Search for the cell housing the specified text and yield its [x, y] center coordinate. 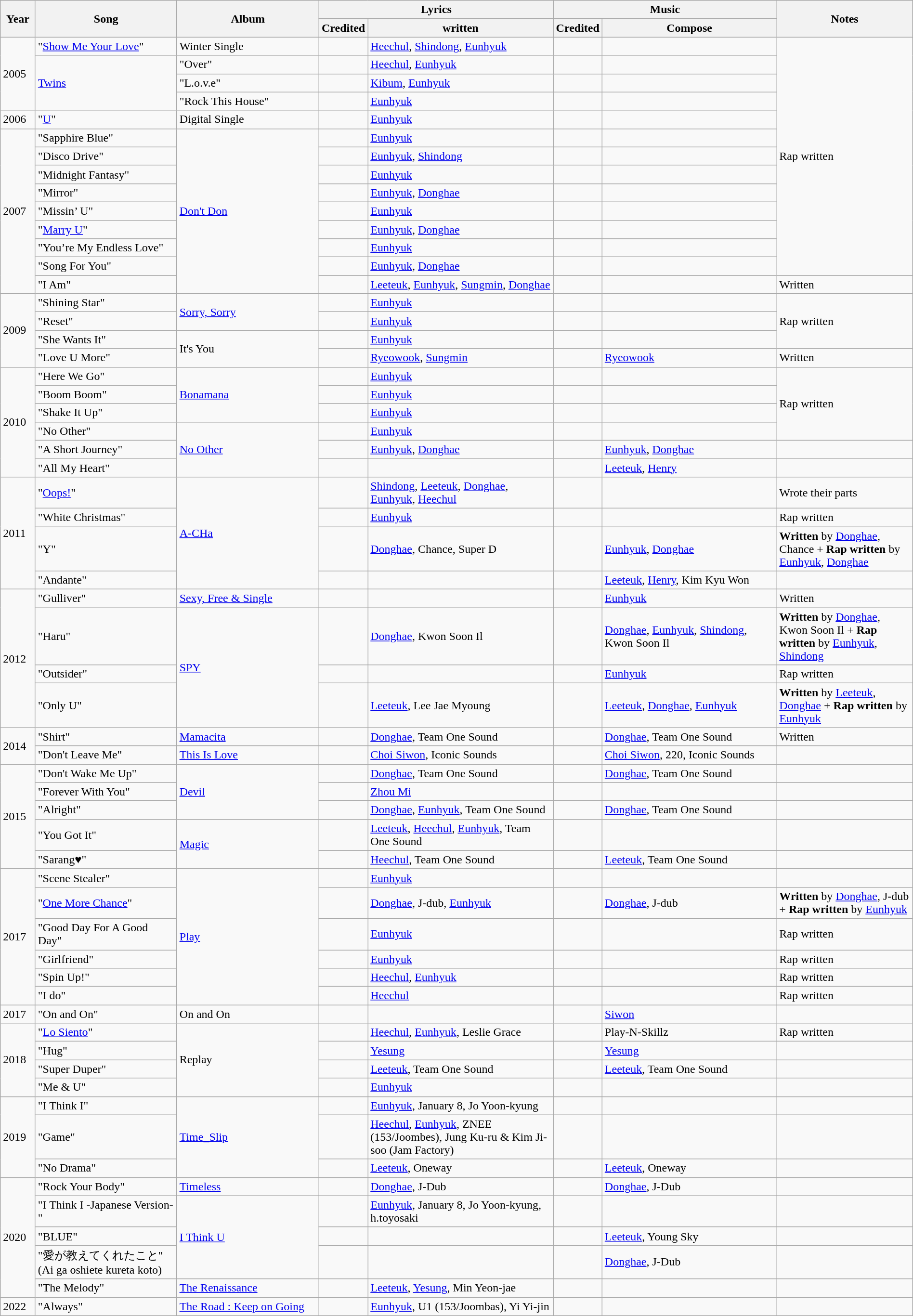
"Haru" [106, 637]
"Oops!" [106, 492]
"Sarang♥" [106, 860]
Twins [106, 83]
Donghae, J-dub [690, 902]
"Missin’ U" [106, 211]
Written by Donghae, Kwon Soon Il + Rap written by Eunhyuk, Shindong [845, 637]
"Forever With You" [106, 792]
Year [18, 19]
"Andante" [106, 580]
Eunhyuk, U1 (153/Joombas), Yi Yi-jin [460, 1306]
Written by Donghae, J-dub + Rap written by Eunhyuk [845, 902]
Notes [845, 19]
"Spin Up!" [106, 977]
Leeteuk, Yesung, Min Yeon-jae [460, 1288]
Donghae, Eunhyuk, Shindong, Kwon Soon Il [690, 637]
Leeteuk, Heechul, Eunhyuk, Team One Sound [460, 835]
"L.o.v.e" [248, 83]
"The Melody" [106, 1288]
Album [248, 19]
2006 [18, 119]
Play-N-Skillz [690, 1032]
"Hug" [106, 1051]
"Midnight Fantasy" [106, 174]
Siwon [690, 1014]
"Shining Star" [106, 303]
Magic [248, 844]
"Only U" [106, 705]
"Reset" [106, 321]
"Scene Stealer" [106, 878]
"No Other" [106, 431]
Time_Slip [248, 1137]
Eunhyuk, January 8, Jo Yoon-kyung, h.toyosaki [460, 1212]
Timeless [248, 1186]
Donghae, Kwon Soon Il [460, 637]
Heechul, Shindong, Eunhyuk [460, 46]
Digital Single [248, 119]
"No Drama" [106, 1168]
No Other [248, 449]
Play [248, 937]
Zhou Mi [460, 792]
"Disco Drive" [106, 156]
"Don't Leave Me" [106, 755]
2011 [18, 533]
Music [665, 10]
2009 [18, 330]
"愛が教えてくれたこと" (Ai ga oshiete kureta koto) [106, 1262]
"Gulliver" [106, 599]
Eunhyuk, January 8, Jo Yoon-kyung [460, 1106]
"Love U More" [106, 358]
2019 [18, 1137]
This Is Love [248, 755]
"Good Day For A Good Day" [106, 934]
"Boom Boom" [106, 394]
"Outsider" [106, 674]
2014 [18, 746]
SPY [248, 667]
"BLUE" [106, 1236]
Bonamana [248, 394]
"Y" [106, 549]
"I Think I" [106, 1106]
Wrote their parts [845, 492]
"Shake It Up" [106, 413]
Leeteuk, Young Sky [690, 1236]
Winter Single [248, 46]
"Super Duper" [106, 1069]
Compose [690, 28]
Shindong, Leeteuk, Donghae, Eunhyuk, Heechul [460, 492]
Don't Don [248, 211]
"Sapphire Blue" [106, 138]
"You Got It" [106, 835]
Choi Siwon, 220, Iconic Sounds [690, 755]
"All My Heart" [106, 468]
Choi Siwon, Iconic Sounds [460, 755]
"I Am" [106, 285]
Heechul, Eunhyuk, ZNEE (153/Joombes), Jung Ku-ru & Kim Ji-soo (Jam Factory) [460, 1137]
2005 [18, 74]
"Mirror" [106, 193]
Donghae, Chance, Super D [460, 549]
2020 [18, 1238]
Devil [248, 792]
Heechul, Team One Sound [460, 860]
"Game" [106, 1137]
"Here We Go" [106, 376]
"Marry U" [106, 230]
Leeteuk, Donghae, Eunhyuk [690, 705]
Leeteuk, Lee Jae Myoung [460, 705]
Ryeowook, Sungmin [460, 358]
Heechul [460, 996]
The Road : Keep on Going [248, 1306]
2007 [18, 211]
"Show Me Your Love" [106, 46]
"I do" [106, 996]
Replay [248, 1060]
"Me & U" [106, 1087]
Written by Donghae, Chance + Rap written by Eunhyuk, Donghae [845, 549]
2022 [18, 1306]
I Think U [248, 1238]
"On and On" [106, 1014]
"You’re My Endless Love" [106, 248]
Mamacita [248, 737]
"Girlfriend" [106, 959]
2015 [18, 817]
Kibum, Eunhyuk [460, 83]
"Lo Siento" [106, 1032]
Donghae, J-dub, Eunhyuk [460, 902]
"Always" [106, 1306]
"One More Chance" [106, 902]
written [460, 28]
"Shirt" [106, 737]
Leeteuk, Henry, Kim Kyu Won [690, 580]
Heechul, Eunhyuk, Leslie Grace [460, 1032]
"Rock This House" [248, 101]
2012 [18, 659]
"Rock Your Body" [106, 1186]
Lyrics [436, 10]
Donghae, Eunhyuk, Team One Sound [460, 810]
Eunhyuk, Shindong [460, 156]
It's You [248, 349]
"I Think I -Japanese Version-" [106, 1212]
"She Wants It" [106, 339]
A-CHa [248, 533]
"Song For You" [106, 266]
Leeteuk, Henry [690, 468]
On and On [248, 1014]
"White Christmas" [106, 517]
"Don't Wake Me Up" [106, 773]
2018 [18, 1060]
Song [106, 19]
Written by Leeteuk, Donghae + Rap written by Eunhyuk [845, 705]
Leeteuk, Eunhyuk, Sungmin, Donghae [460, 285]
Ryeowook [690, 358]
2010 [18, 422]
Sorry, Sorry [248, 312]
"U" [106, 119]
Sexy, Free & Single [248, 599]
"Over" [248, 65]
"Alright" [106, 810]
"A Short Journey" [106, 449]
The Renaissance [248, 1288]
